Return the (x, y) coordinate for the center point of the cell that contains the specified text.  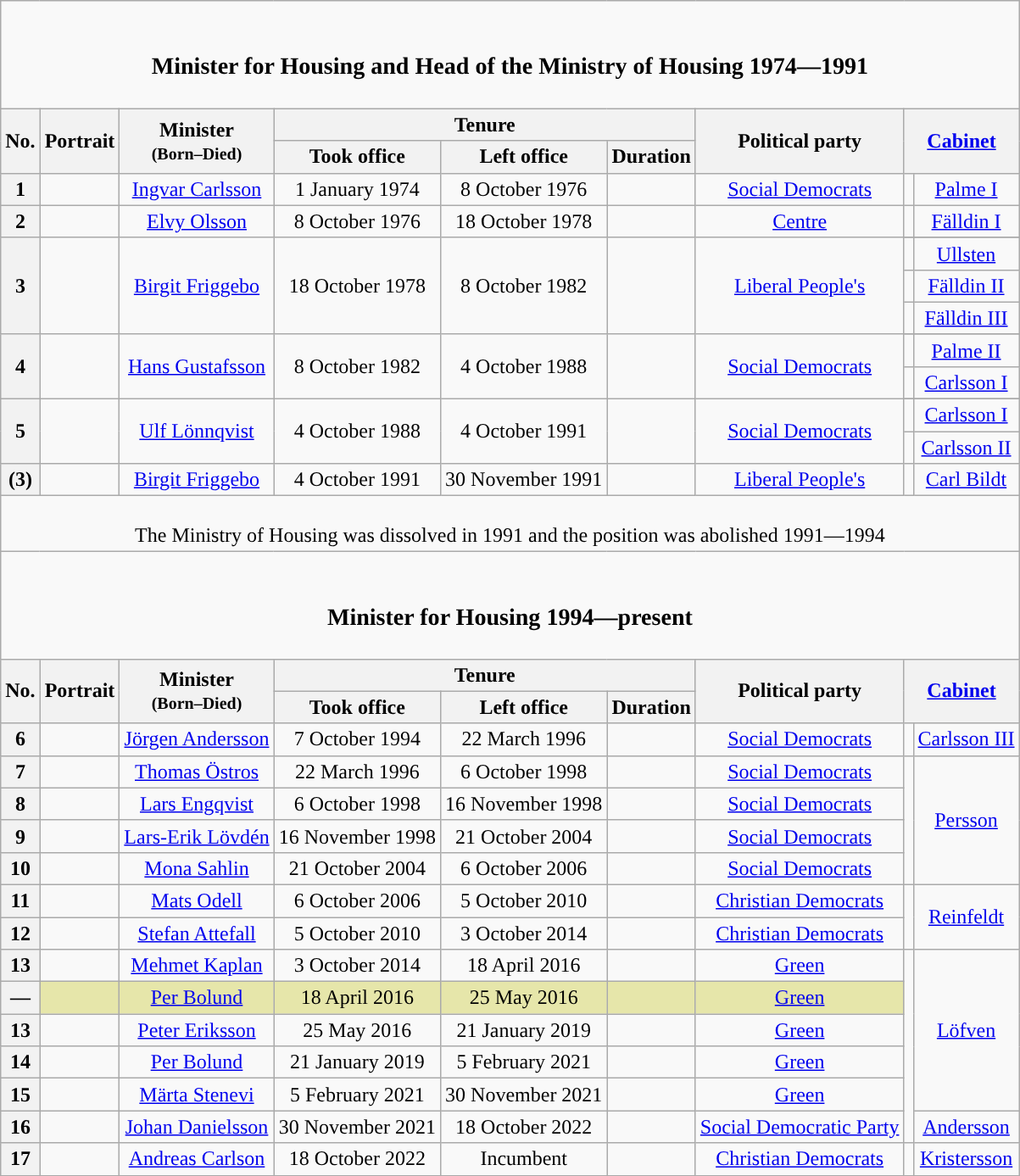
Ulf Lönnqvist (197, 432)
Reinfeldt (967, 917)
1 (20, 189)
Lars Engqvist (197, 804)
17 (20, 1159)
Thomas Östros (197, 772)
Ingvar Carlsson (197, 189)
Mehmet Kaplan (197, 966)
Minister for Housing 1994—present (510, 605)
16 (20, 1127)
Löfven (967, 1030)
8 (20, 804)
1 January 1974 (357, 189)
Carl Bildt (967, 480)
Johan Danielsson (197, 1127)
Mona Sahlin (197, 868)
Peter Eriksson (197, 1030)
Lars-Erik Lövdén (197, 836)
Andersson (967, 1127)
Märta Stenevi (197, 1095)
Fälldin III (967, 318)
Jörgen Andersson (197, 739)
Hans Gustafsson (197, 366)
Persson (967, 820)
Carlsson III (967, 739)
The Ministry of Housing was dissolved in 1991 and the position was abolished 1991—1994 (510, 524)
4 (20, 366)
Ullsten (967, 254)
5 (20, 432)
12 (20, 934)
(3) (20, 480)
Social Democratic Party (800, 1127)
14 (20, 1062)
30 November 1991 (524, 480)
11 (20, 900)
15 (20, 1095)
Mats Odell (197, 900)
2 (20, 221)
9 (20, 836)
Elvy Olsson (197, 221)
Palme II (967, 350)
Fälldin I (967, 221)
10 (20, 868)
7 October 1994 (357, 739)
Andreas Carlson (197, 1159)
Centre (800, 221)
7 (20, 772)
Carlsson II (967, 448)
3 (20, 286)
Fälldin II (967, 286)
Minister for Housing and Head of the Ministry of Housing 1974—1991 (510, 54)
Incumbent (524, 1159)
Kristersson (967, 1159)
Palme I (967, 189)
Stefan Attefall (197, 934)
— (20, 998)
6 (20, 739)
